Return the (x, y) coordinate for the center point of the cell that contains the specified text.  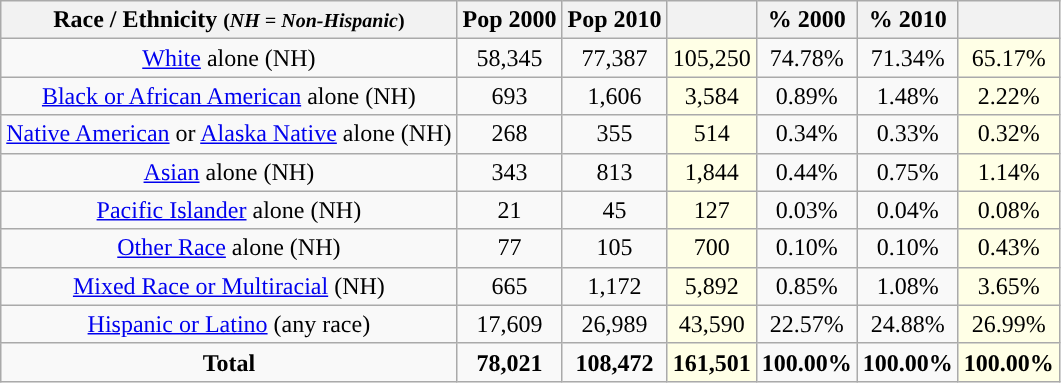
71.34% (908, 58)
108,472 (614, 362)
22.57% (806, 324)
2.22% (1008, 96)
Asian alone (NH) (229, 172)
700 (712, 248)
21 (510, 210)
74.78% (806, 58)
0.03% (806, 210)
813 (614, 172)
343 (510, 172)
0.34% (806, 134)
355 (614, 134)
514 (712, 134)
0.04% (908, 210)
Native American or Alaska Native alone (NH) (229, 134)
Black or African American alone (NH) (229, 96)
77 (510, 248)
665 (510, 286)
161,501 (712, 362)
1.14% (1008, 172)
0.44% (806, 172)
Other Race alone (NH) (229, 248)
0.08% (1008, 210)
Total (229, 362)
0.75% (908, 172)
1.48% (908, 96)
0.89% (806, 96)
26,989 (614, 324)
693 (510, 96)
24.88% (908, 324)
78,021 (510, 362)
105 (614, 248)
Pacific Islander alone (NH) (229, 210)
3.65% (1008, 286)
Mixed Race or Multiracial (NH) (229, 286)
127 (712, 210)
Hispanic or Latino (any race) (229, 324)
105,250 (712, 58)
1,844 (712, 172)
268 (510, 134)
43,590 (712, 324)
0.33% (908, 134)
0.32% (1008, 134)
Pop 2010 (614, 20)
45 (614, 210)
Pop 2000 (510, 20)
1.08% (908, 286)
Race / Ethnicity (NH = Non-Hispanic) (229, 20)
26.99% (1008, 324)
3,584 (712, 96)
0.43% (1008, 248)
% 2010 (908, 20)
17,609 (510, 324)
% 2000 (806, 20)
0.85% (806, 286)
White alone (NH) (229, 58)
77,387 (614, 58)
58,345 (510, 58)
1,172 (614, 286)
65.17% (1008, 58)
5,892 (712, 286)
1,606 (614, 96)
